Locate the cell with the specified text and output its (X, Y) center coordinate. 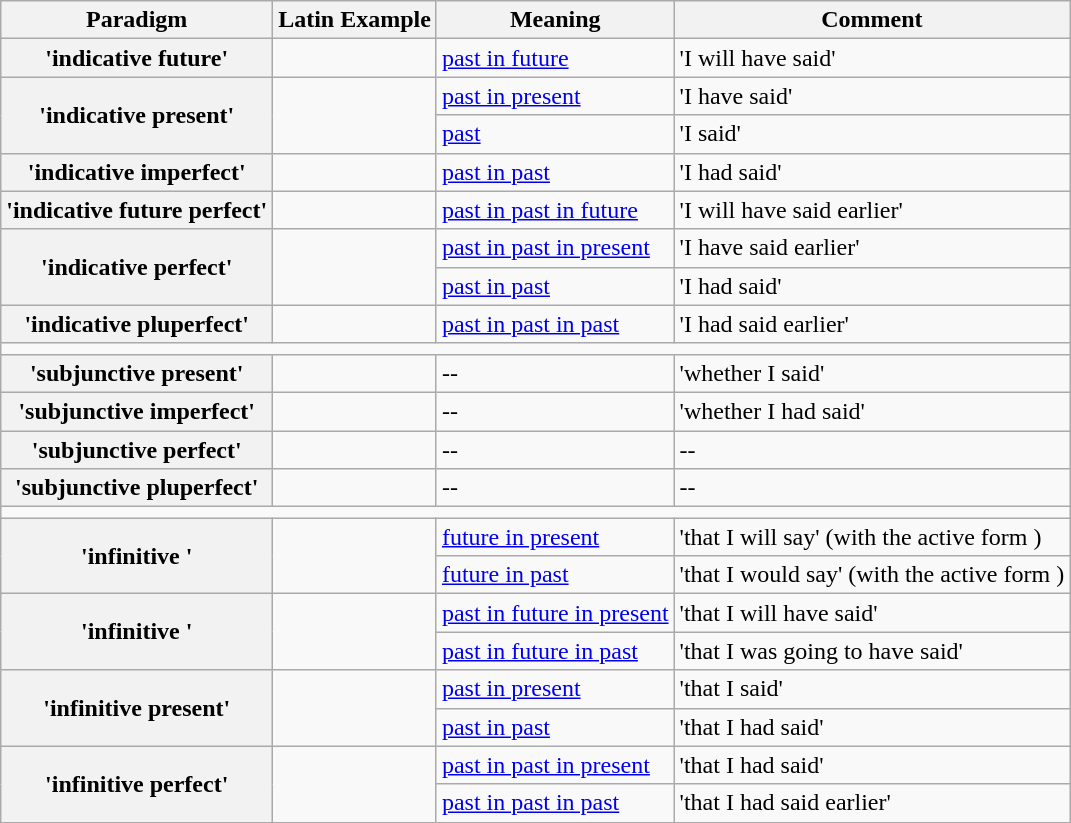
'I have said earlier' (872, 248)
Paradigm (137, 20)
'subjunctive imperfect' (137, 411)
'subjunctive present' (137, 373)
past in past in future (555, 210)
'indicative perfect' (137, 267)
'infinitive present' (137, 708)
Latin Example (355, 20)
'indicative imperfect' (137, 172)
'whether I said' (872, 373)
past in future in past (555, 651)
'infinitive perfect' (137, 784)
'that I said' (872, 689)
'indicative present' (137, 115)
'that I had said earlier' (872, 803)
'I will have said' (872, 58)
'indicative future' (137, 58)
past in future (555, 58)
past (555, 134)
'that I will have said' (872, 613)
future in present (555, 537)
Meaning (555, 20)
'whether I had said' (872, 411)
'subjunctive perfect' (137, 449)
'indicative future perfect' (137, 210)
'that I would say' (with the active form ) (872, 575)
Comment (872, 20)
'I had said earlier' (872, 324)
'indicative pluperfect' (137, 324)
past in future in present (555, 613)
future in past (555, 575)
'I will have said earlier' (872, 210)
'subjunctive pluperfect' (137, 488)
'that I will say' (with the active form ) (872, 537)
'that I was going to have said' (872, 651)
'I have said' (872, 96)
'I said' (872, 134)
